Extract the (X, Y) coordinate from the center of the cell holding the provided text.  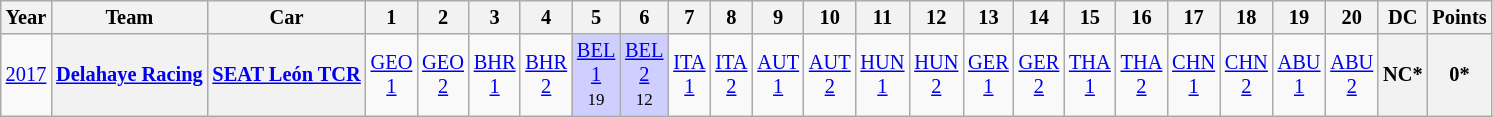
THA1 (1090, 75)
1 (392, 17)
17 (1194, 17)
2017 (26, 75)
AUT1 (778, 75)
BHR1 (495, 75)
ABU2 (1352, 75)
ABU1 (1300, 75)
16 (1142, 17)
DC (1402, 17)
4 (546, 17)
GER1 (988, 75)
20 (1352, 17)
7 (689, 17)
BHR2 (546, 75)
GEO2 (443, 75)
12 (936, 17)
THA2 (1142, 75)
14 (1039, 17)
ITA2 (731, 75)
Delahaye Racing (129, 75)
15 (1090, 17)
HUN1 (883, 75)
11 (883, 17)
BEL119 (596, 75)
19 (1300, 17)
5 (596, 17)
Team (129, 17)
GEO1 (392, 75)
AUT2 (830, 75)
13 (988, 17)
3 (495, 17)
BEL212 (644, 75)
HUN2 (936, 75)
Year (26, 17)
9 (778, 17)
CHN2 (1246, 75)
0* (1459, 75)
Points (1459, 17)
SEAT León TCR (287, 75)
2 (443, 17)
CHN1 (1194, 75)
6 (644, 17)
NC* (1402, 75)
8 (731, 17)
10 (830, 17)
18 (1246, 17)
Car (287, 17)
ITA1 (689, 75)
GER2 (1039, 75)
